For the text-containing cell, return its midpoint in (x, y) coordinate format. 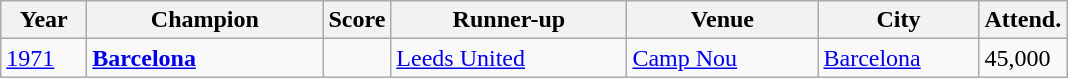
45,000 (1023, 58)
Score (357, 20)
1971 (44, 58)
Champion (205, 20)
Venue (722, 20)
City (898, 20)
Runner-up (509, 20)
Camp Nou (722, 58)
Leeds United (509, 58)
Attend. (1023, 20)
Year (44, 20)
